Locate the cell with the specified text and output its (x, y) center coordinate. 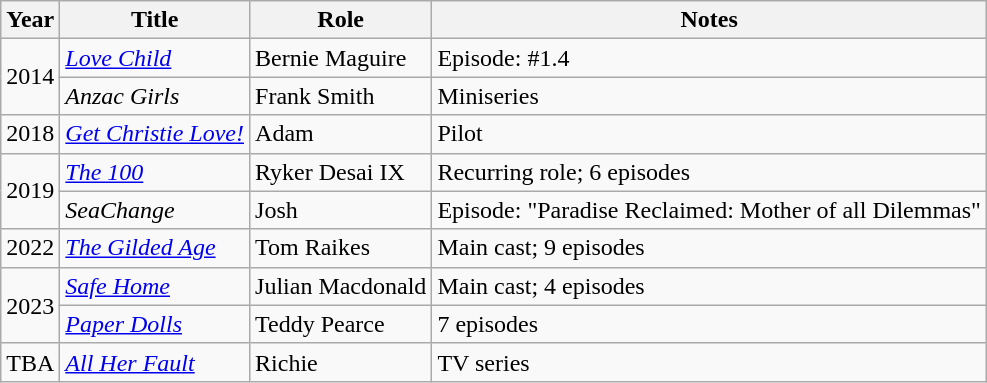
TV series (710, 362)
Richie (341, 362)
Tom Raikes (341, 248)
Get Christie Love! (155, 134)
TBA (30, 362)
Title (155, 20)
2023 (30, 305)
2018 (30, 134)
Miniseries (710, 96)
2022 (30, 248)
Adam (341, 134)
Year (30, 20)
2019 (30, 191)
Pilot (710, 134)
Episode: #1.4 (710, 58)
Josh (341, 210)
7 episodes (710, 324)
Role (341, 20)
The 100 (155, 172)
Safe Home (155, 286)
Notes (710, 20)
Paper Dolls (155, 324)
Main cast; 4 episodes (710, 286)
Recurring role; 6 episodes (710, 172)
Julian Macdonald (341, 286)
Main cast; 9 episodes (710, 248)
Frank Smith (341, 96)
The Gilded Age (155, 248)
2014 (30, 77)
SeaChange (155, 210)
Teddy Pearce (341, 324)
Ryker Desai IX (341, 172)
Anzac Girls (155, 96)
Bernie Maguire (341, 58)
Love Child (155, 58)
All Her Fault (155, 362)
Episode: "Paradise Reclaimed: Mother of all Dilemmas" (710, 210)
